Identify which cell holds the provided text, then report its [x, y] central coordinate. 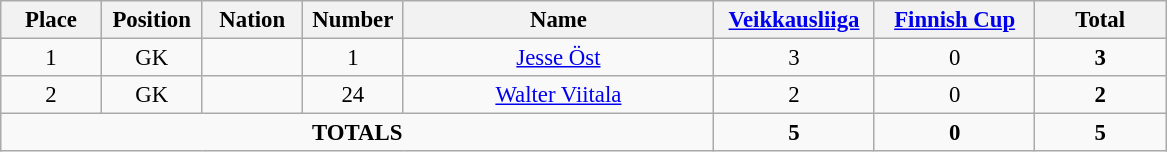
Name [558, 20]
Walter Viitala [558, 95]
Place [52, 20]
Position [152, 20]
Finnish Cup [954, 20]
Number [354, 20]
TOTALS [358, 133]
Veikkausliiga [794, 20]
Total [1100, 20]
Jesse Öst [558, 58]
Nation [252, 20]
24 [354, 95]
